For the text-containing cell, return its midpoint in (X, Y) coordinate format. 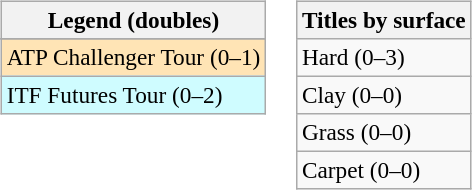
Titles by surface (384, 20)
Legend (doubles) (133, 20)
Hard (0–3) (384, 57)
ATP Challenger Tour (0–1) (133, 57)
Carpet (0–0) (384, 171)
Clay (0–0) (384, 95)
Grass (0–0) (384, 133)
ITF Futures Tour (0–2) (133, 95)
